Determine the [X, Y] coordinate at the center of the cell enclosing the given text.  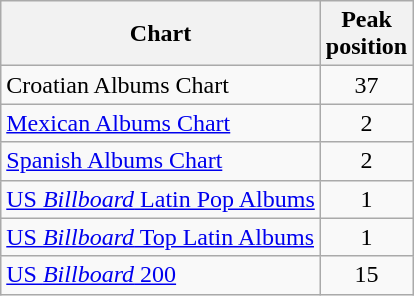
15 [366, 275]
Chart [161, 34]
US Billboard 200 [161, 275]
Croatian Albums Chart [161, 85]
US Billboard Latin Pop Albums [161, 199]
US Billboard Top Latin Albums [161, 237]
Spanish Albums Chart [161, 161]
Peakposition [366, 34]
Mexican Albums Chart [161, 123]
37 [366, 85]
